Pinpoint the cell where the given text exists, returning its [X, Y] midpoint coordinate. 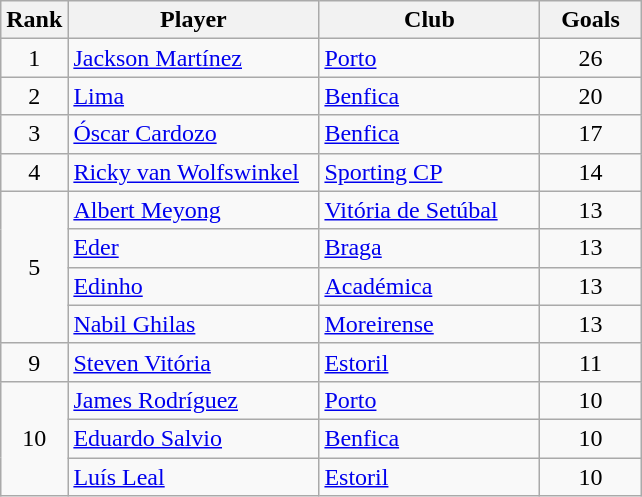
Académica [430, 286]
Luís Leal [194, 477]
Vitória de Setúbal [430, 210]
20 [590, 96]
Edinho [194, 286]
Player [194, 20]
17 [590, 134]
Nabil Ghilas [194, 324]
Jackson Martínez [194, 58]
9 [34, 362]
Eder [194, 248]
Albert Meyong [194, 210]
Club [430, 20]
Braga [430, 248]
Ricky van Wolfswinkel [194, 172]
4 [34, 172]
2 [34, 96]
Sporting CP [430, 172]
5 [34, 267]
Goals [590, 20]
James Rodríguez [194, 400]
3 [34, 134]
11 [590, 362]
Óscar Cardozo [194, 134]
26 [590, 58]
14 [590, 172]
1 [34, 58]
Lima [194, 96]
Steven Vitória [194, 362]
Eduardo Salvio [194, 438]
Rank [34, 20]
Moreirense [430, 324]
